Detect which cell encompasses the target text, then output its (x, y) center coordinate. 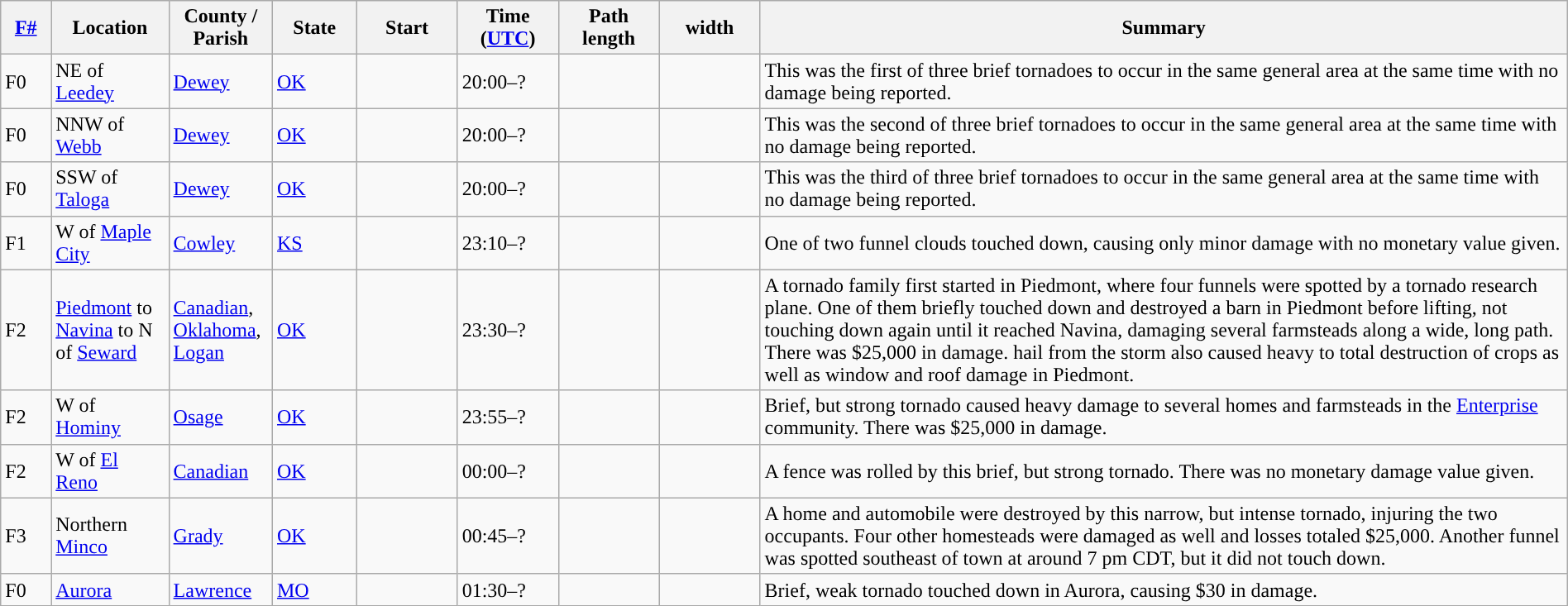
Lawrence (220, 589)
Summary (1164, 28)
Northern Minco (110, 536)
Brief, weak tornado touched down in Aurora, causing $30 in damage. (1164, 589)
MO (314, 589)
F1 (26, 243)
00:45–? (508, 536)
23:55–? (508, 417)
00:00–? (508, 471)
W of El Reno (110, 471)
Location (110, 28)
State (314, 28)
KS (314, 243)
F# (26, 28)
Canadian, Oklahoma, Logan (220, 330)
NE of Leedey (110, 81)
County / Parish (220, 28)
Aurora (110, 589)
This was the second of three brief tornadoes to occur in the same general area at the same time with no damage being reported. (1164, 136)
Grady (220, 536)
Time (UTC) (508, 28)
Brief, but strong tornado caused heavy damage to several homes and farmsteads in the Enterprise community. There was $25,000 in damage. (1164, 417)
23:30–? (508, 330)
This was the first of three brief tornadoes to occur in the same general area at the same time with no damage being reported. (1164, 81)
W of Maple City (110, 243)
W of Hominy (110, 417)
Cowley (220, 243)
23:10–? (508, 243)
One of two funnel clouds touched down, causing only minor damage with no monetary value given. (1164, 243)
SSW of Taloga (110, 188)
01:30–? (508, 589)
Canadian (220, 471)
F3 (26, 536)
Path length (609, 28)
width (710, 28)
Start (407, 28)
A fence was rolled by this brief, but strong tornado. There was no monetary damage value given. (1164, 471)
Piedmont to Navina to N of Seward (110, 330)
NNW of Webb (110, 136)
Osage (220, 417)
This was the third of three brief tornadoes to occur in the same general area at the same time with no damage being reported. (1164, 188)
